Determine the (x, y) coordinate at the center of the cell enclosing the given text.  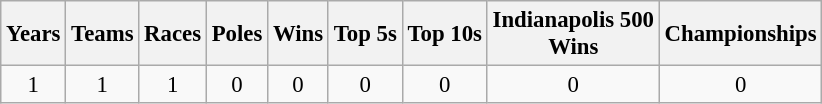
Years (34, 34)
Poles (236, 34)
Teams (102, 34)
Wins (298, 34)
Indianapolis 500Wins (573, 34)
Top 5s (365, 34)
Top 10s (444, 34)
Races (173, 34)
Championships (740, 34)
